Output the (X, Y) coordinate of the center of the cell containing the given text.  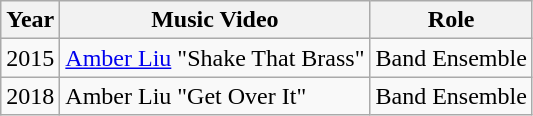
Amber Liu "Get Over It" (215, 96)
2018 (30, 96)
Year (30, 20)
Amber Liu "Shake That Brass" (215, 58)
2015 (30, 58)
Role (451, 20)
Music Video (215, 20)
